For the text-containing cell, return its midpoint in [X, Y] coordinate format. 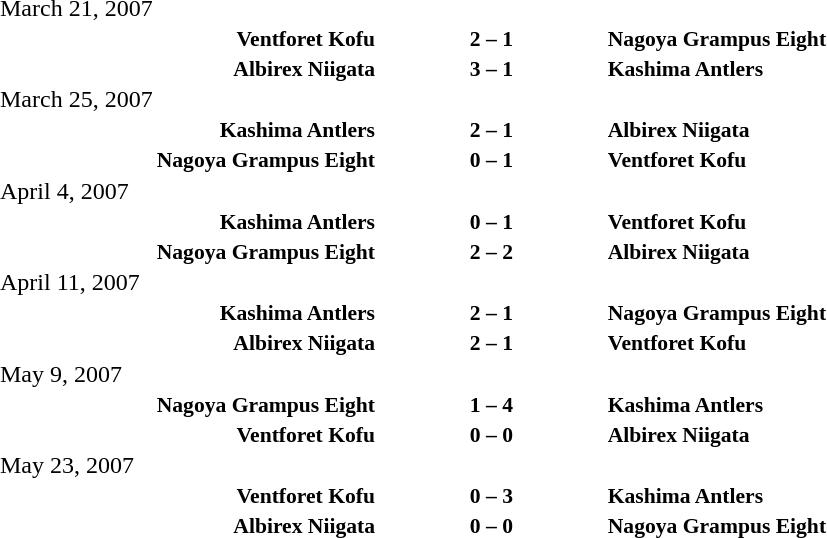
3 – 1 [492, 68]
0 – 0 [492, 434]
0 – 3 [492, 496]
2 – 2 [492, 252]
1 – 4 [492, 404]
